Output the (X, Y) coordinate of the center of the cell containing the given text.  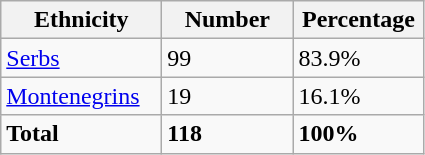
83.9% (358, 58)
Ethnicity (82, 20)
16.1% (358, 96)
19 (228, 96)
Percentage (358, 20)
118 (228, 134)
100% (358, 134)
99 (228, 58)
Montenegrins (82, 96)
Number (228, 20)
Serbs (82, 58)
Total (82, 134)
